Return (X, Y) of the center of cell containing provided text 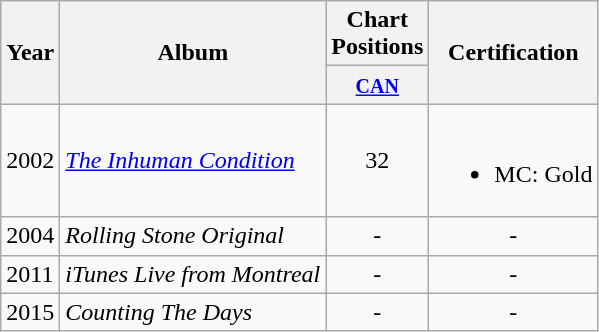
2004 (30, 236)
Rolling Stone Original (193, 236)
Certification (514, 52)
2015 (30, 312)
Album (193, 52)
32 (378, 160)
2011 (30, 274)
The Inhuman Condition (193, 160)
2002 (30, 160)
MC: Gold (514, 160)
Counting The Days (193, 312)
ChartPositions (378, 34)
CAN (378, 85)
iTunes Live from Montreal (193, 274)
Year (30, 52)
